For the text-containing cell, return its midpoint in (X, Y) coordinate format. 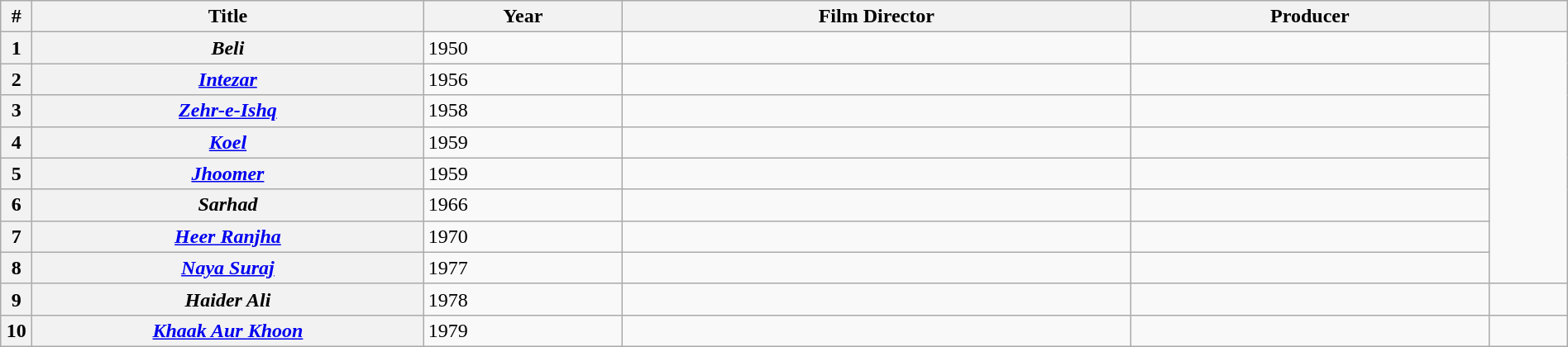
Heer Ranjha (228, 236)
# (17, 17)
1966 (523, 205)
10 (17, 330)
1950 (523, 48)
1978 (523, 299)
5 (17, 173)
2 (17, 79)
6 (17, 205)
7 (17, 236)
3 (17, 111)
1958 (523, 111)
Jhoomer (228, 173)
Year (523, 17)
1956 (523, 79)
Koel (228, 142)
Zehr-e-Ishq (228, 111)
Naya Suraj (228, 268)
4 (17, 142)
9 (17, 299)
Intezar (228, 79)
Haider Ali (228, 299)
Beli (228, 48)
1970 (523, 236)
Title (228, 17)
8 (17, 268)
Producer (1310, 17)
Sarhad (228, 205)
Khaak Aur Khoon (228, 330)
1977 (523, 268)
1 (17, 48)
Film Director (877, 17)
1979 (523, 330)
